Identify which cell holds the provided text, then report its [X, Y] central coordinate. 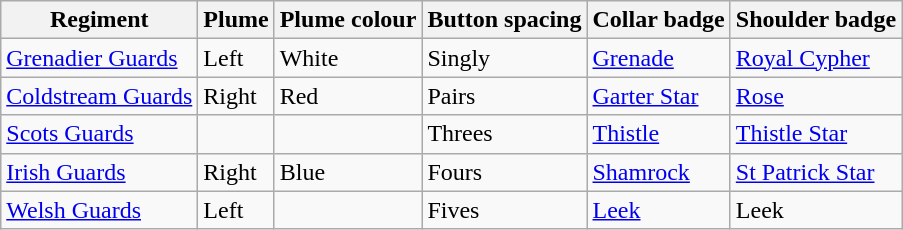
Collar badge [658, 20]
Irish Guards [100, 172]
Plume colour [348, 20]
White [348, 58]
Blue [348, 172]
Regiment [100, 20]
Shamrock [658, 172]
Thistle [658, 134]
Red [348, 96]
Pairs [504, 96]
Rose [816, 96]
Button spacing [504, 20]
Grenadier Guards [100, 58]
Royal Cypher [816, 58]
Grenade [658, 58]
Welsh Guards [100, 210]
Fours [504, 172]
Fives [504, 210]
Coldstream Guards [100, 96]
Plume [236, 20]
St Patrick Star [816, 172]
Garter Star [658, 96]
Singly [504, 58]
Shoulder badge [816, 20]
Threes [504, 134]
Thistle Star [816, 134]
Scots Guards [100, 134]
